Detect which cell encompasses the target text, then output its (X, Y) center coordinate. 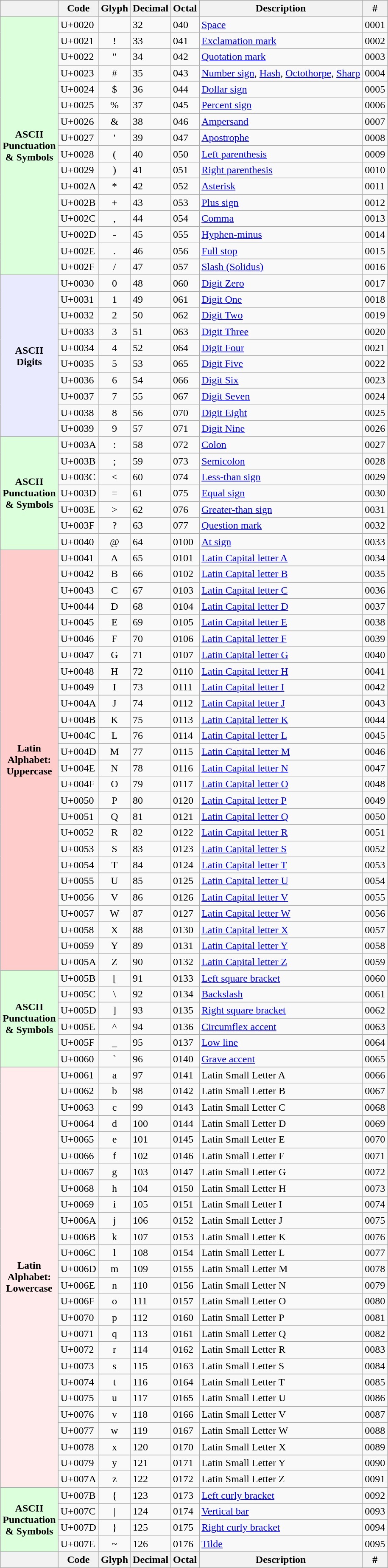
50 (151, 315)
U+0026 (78, 121)
60 (151, 477)
% (114, 105)
119 (151, 1430)
U+006E (78, 1285)
061 (185, 299)
0170 (185, 1447)
Q (114, 816)
0007 (375, 121)
0016 (375, 267)
0133 (185, 978)
U+0045 (78, 622)
Digit Zero (281, 283)
0125 (185, 881)
Latin Capital letter U (281, 881)
Y (114, 946)
0001 (375, 25)
0117 (185, 784)
044 (185, 89)
106 (151, 1220)
G (114, 655)
Latin Small Letter K (281, 1237)
U+006B (78, 1237)
R (114, 833)
U+0033 (78, 332)
0105 (185, 622)
& (114, 121)
053 (185, 203)
Latin Small Letter G (281, 1172)
U+002C (78, 219)
0155 (185, 1269)
59 (151, 461)
120 (151, 1447)
047 (185, 138)
t (114, 1382)
108 (151, 1253)
0150 (185, 1188)
U+006C (78, 1253)
0095 (375, 1544)
U+0029 (78, 170)
Latin Small Letter N (281, 1285)
* (114, 186)
U+0072 (78, 1350)
69 (151, 622)
0006 (375, 105)
U+0059 (78, 946)
043 (185, 73)
0048 (375, 784)
) (114, 170)
Latin Capital letter V (281, 897)
U+0070 (78, 1317)
Hyphen-minus (281, 235)
0082 (375, 1334)
U+0038 (78, 412)
U+0023 (78, 73)
p (114, 1317)
62 (151, 510)
Latin Capital letter C (281, 590)
r (114, 1350)
0173 (185, 1495)
U+0047 (78, 655)
h (114, 1188)
0157 (185, 1301)
Latin Capital letter N (281, 768)
! (114, 41)
055 (185, 235)
111 (151, 1301)
54 (151, 380)
114 (151, 1350)
7 (114, 396)
U+0051 (78, 816)
f (114, 1156)
ASCIIDigits (29, 356)
0075 (375, 1220)
4 (114, 348)
U+0077 (78, 1430)
112 (151, 1317)
LatinAlphabet:Uppercase (29, 760)
U+007C (78, 1512)
0171 (185, 1463)
0057 (375, 929)
0114 (185, 736)
073 (185, 461)
41 (151, 170)
Digit Six (281, 380)
Latin Small Letter D (281, 1123)
0113 (185, 720)
73 (151, 687)
Latin Small Letter O (281, 1301)
91 (151, 978)
0009 (375, 154)
Grave accent (281, 1059)
0106 (185, 639)
At sign (281, 542)
- (114, 235)
70 (151, 639)
Left parenthesis (281, 154)
Percent sign (281, 105)
U+0046 (78, 639)
Latin Small Letter Q (281, 1334)
0026 (375, 428)
Latin Small Letter L (281, 1253)
072 (185, 445)
0020 (375, 332)
U+0057 (78, 913)
Latin Small Letter A (281, 1075)
E (114, 622)
0103 (185, 590)
9 (114, 428)
Latin Small Letter S (281, 1366)
0063 (375, 1027)
a (114, 1075)
0078 (375, 1269)
0054 (375, 881)
Latin Capital letter S (281, 849)
0065 (375, 1059)
75 (151, 720)
U+0032 (78, 315)
{ (114, 1495)
Latin Small Letter V (281, 1414)
Latin Small Letter P (281, 1317)
117 (151, 1398)
< (114, 477)
Tilde (281, 1544)
0062 (375, 1011)
P (114, 800)
77 (151, 752)
Latin Capital letter M (281, 752)
Space (281, 25)
Digit Nine (281, 428)
85 (151, 881)
0051 (375, 833)
052 (185, 186)
U+0068 (78, 1188)
74 (151, 703)
0093 (375, 1512)
U+0020 (78, 25)
0038 (375, 622)
0132 (185, 962)
U+003A (78, 445)
U+007E (78, 1544)
34 (151, 57)
Latin Small Letter M (281, 1269)
U+005A (78, 962)
064 (185, 348)
0156 (185, 1285)
0068 (375, 1107)
0049 (375, 800)
0127 (185, 913)
g (114, 1172)
Question mark (281, 526)
0008 (375, 138)
68 (151, 606)
U+003B (78, 461)
123 (151, 1495)
H (114, 671)
35 (151, 73)
0101 (185, 558)
0042 (375, 687)
51 (151, 332)
U+0067 (78, 1172)
i (114, 1204)
0174 (185, 1512)
, (114, 219)
] (114, 1011)
U+0028 (78, 154)
0164 (185, 1382)
Equal sign (281, 493)
32 (151, 25)
Latin Capital letter F (281, 639)
0076 (375, 1237)
U+0030 (78, 283)
0029 (375, 477)
F (114, 639)
U+003D (78, 493)
o (114, 1301)
Latin Capital letter Z (281, 962)
Digit Eight (281, 412)
Left curly bracket (281, 1495)
0176 (185, 1544)
107 (151, 1237)
Latin Capital letter K (281, 720)
U+0071 (78, 1334)
0116 (185, 768)
U+0061 (78, 1075)
49 (151, 299)
U+0069 (78, 1204)
0081 (375, 1317)
U+0052 (78, 833)
126 (151, 1544)
062 (185, 315)
44 (151, 219)
0069 (375, 1123)
48 (151, 283)
l (114, 1253)
81 (151, 816)
U+0025 (78, 105)
U+0079 (78, 1463)
U+003F (78, 526)
U+0043 (78, 590)
42 (151, 186)
0060 (375, 978)
; (114, 461)
U+0060 (78, 1059)
? (114, 526)
79 (151, 784)
Low line (281, 1043)
45 (151, 235)
Vertical bar (281, 1512)
0152 (185, 1220)
71 (151, 655)
U+0075 (78, 1398)
90 (151, 962)
Latin Small Letter R (281, 1350)
066 (185, 380)
65 (151, 558)
Backslash (281, 994)
0027 (375, 445)
077 (185, 526)
0161 (185, 1334)
Latin Small Letter J (281, 1220)
99 (151, 1107)
U+0040 (78, 542)
0011 (375, 186)
0061 (375, 994)
+ (114, 203)
0024 (375, 396)
0163 (185, 1366)
Number sign, Hash, Octothorpe, Sharp (281, 73)
K (114, 720)
d (114, 1123)
U+0042 (78, 574)
0110 (185, 671)
U+004E (78, 768)
U+0049 (78, 687)
041 (185, 41)
0058 (375, 946)
. (114, 251)
0107 (185, 655)
Colon (281, 445)
Latin Small Letter T (281, 1382)
U+0063 (78, 1107)
8 (114, 412)
Greater-than sign (281, 510)
Latin Capital letter A (281, 558)
Latin Small Letter E (281, 1140)
0 (114, 283)
075 (185, 493)
U+0054 (78, 865)
U+0024 (78, 89)
C (114, 590)
Digit Two (281, 315)
55 (151, 396)
U+002A (78, 186)
076 (185, 510)
046 (185, 121)
Apostrophe (281, 138)
Ampersand (281, 121)
U+0062 (78, 1091)
057 (185, 267)
0136 (185, 1027)
Semicolon (281, 461)
0036 (375, 590)
U+0073 (78, 1366)
054 (185, 219)
040 (185, 25)
Latin Small Letter B (281, 1091)
0142 (185, 1091)
U+0055 (78, 881)
2 (114, 315)
U+004B (78, 720)
045 (185, 105)
0102 (185, 574)
U+0027 (78, 138)
U+006D (78, 1269)
' (114, 138)
0031 (375, 510)
071 (185, 428)
U+0066 (78, 1156)
L (114, 736)
95 (151, 1043)
0088 (375, 1430)
104 (151, 1188)
47 (151, 267)
b (114, 1091)
Less-than sign (281, 477)
= (114, 493)
u (114, 1398)
98 (151, 1091)
U+0050 (78, 800)
x (114, 1447)
Slash (Solidus) (281, 267)
042 (185, 57)
D (114, 606)
0153 (185, 1237)
Latin Capital letter D (281, 606)
U+0074 (78, 1382)
056 (185, 251)
0017 (375, 283)
0151 (185, 1204)
U+004A (78, 703)
Right parenthesis (281, 170)
m (114, 1269)
40 (151, 154)
0067 (375, 1091)
065 (185, 364)
0162 (185, 1350)
\ (114, 994)
050 (185, 154)
0034 (375, 558)
067 (185, 396)
0137 (185, 1043)
88 (151, 929)
86 (151, 897)
Latin Capital letter X (281, 929)
A (114, 558)
121 (151, 1463)
U+007D (78, 1528)
0052 (375, 849)
U+002D (78, 235)
0077 (375, 1253)
94 (151, 1027)
0144 (185, 1123)
U+004C (78, 736)
89 (151, 946)
0044 (375, 720)
0041 (375, 671)
0111 (185, 687)
0066 (375, 1075)
Latin Capital letter I (281, 687)
0047 (375, 768)
Latin Capital letter Q (281, 816)
0115 (185, 752)
82 (151, 833)
Full stop (281, 251)
Latin Small Letter W (281, 1430)
0165 (185, 1398)
v (114, 1414)
0023 (375, 380)
105 (151, 1204)
0053 (375, 865)
J (114, 703)
U+0064 (78, 1123)
LatinAlphabet:Lowercase (29, 1277)
Comma (281, 219)
O (114, 784)
w (114, 1430)
0032 (375, 526)
92 (151, 994)
0085 (375, 1382)
} (114, 1528)
5 (114, 364)
0172 (185, 1479)
0160 (185, 1317)
Left square bracket (281, 978)
38 (151, 121)
0045 (375, 736)
I (114, 687)
Digit Seven (281, 396)
| (114, 1512)
102 (151, 1156)
U+0031 (78, 299)
Latin Small Letter X (281, 1447)
c (114, 1107)
Latin Capital letter P (281, 800)
0021 (375, 348)
U+0065 (78, 1140)
Latin Small Letter U (281, 1398)
0145 (185, 1140)
U+002F (78, 267)
U+006A (78, 1220)
93 (151, 1011)
Right square bracket (281, 1011)
Latin Capital letter E (281, 622)
0002 (375, 41)
0015 (375, 251)
0039 (375, 639)
~ (114, 1544)
M (114, 752)
U+0039 (78, 428)
0079 (375, 1285)
070 (185, 412)
Latin Small Letter H (281, 1188)
Latin Capital letter B (281, 574)
0147 (185, 1172)
0040 (375, 655)
46 (151, 251)
0087 (375, 1414)
97 (151, 1075)
U+0034 (78, 348)
W (114, 913)
U+0078 (78, 1447)
051 (185, 170)
122 (151, 1479)
Latin Capital letter W (281, 913)
76 (151, 736)
U+002E (78, 251)
100 (151, 1123)
0035 (375, 574)
N (114, 768)
063 (185, 332)
64 (151, 542)
y (114, 1463)
0074 (375, 1204)
Plus sign (281, 203)
Latin Capital letter O (281, 784)
0080 (375, 1301)
B (114, 574)
U+007B (78, 1495)
115 (151, 1366)
Asterisk (281, 186)
U+0044 (78, 606)
Right curly bracket (281, 1528)
0175 (185, 1528)
43 (151, 203)
0167 (185, 1430)
Latin Small Letter F (281, 1156)
0120 (185, 800)
$ (114, 89)
U+0076 (78, 1414)
Latin Capital letter L (281, 736)
^ (114, 1027)
0037 (375, 606)
Latin Capital letter G (281, 655)
63 (151, 526)
U+0035 (78, 364)
72 (151, 671)
0046 (375, 752)
0010 (375, 170)
84 (151, 865)
Quotation mark (281, 57)
Digit Three (281, 332)
0064 (375, 1043)
96 (151, 1059)
Latin Capital letter Y (281, 946)
0070 (375, 1140)
Latin Small Letter C (281, 1107)
/ (114, 267)
Exclamation mark (281, 41)
0033 (375, 542)
3 (114, 332)
` (114, 1059)
U+004F (78, 784)
U+0037 (78, 396)
0018 (375, 299)
78 (151, 768)
0140 (185, 1059)
n (114, 1285)
0146 (185, 1156)
Circumflex accent (281, 1027)
0073 (375, 1188)
s (114, 1366)
Latin Capital letter H (281, 671)
Latin Capital letter R (281, 833)
53 (151, 364)
U+004D (78, 752)
103 (151, 1172)
0084 (375, 1366)
Latin Capital letter T (281, 865)
0014 (375, 235)
U+0053 (78, 849)
U+0036 (78, 380)
0056 (375, 913)
0043 (375, 703)
: (114, 445)
83 (151, 849)
Latin Small Letter Y (281, 1463)
118 (151, 1414)
0092 (375, 1495)
0028 (375, 461)
0005 (375, 89)
j (114, 1220)
0100 (185, 542)
0104 (185, 606)
0022 (375, 364)
q (114, 1334)
87 (151, 913)
U+0041 (78, 558)
Latin Capital letter J (281, 703)
33 (151, 41)
_ (114, 1043)
U+0056 (78, 897)
Digit Four (281, 348)
U (114, 881)
Dollar sign (281, 89)
39 (151, 138)
Digit Five (281, 364)
U+003E (78, 510)
101 (151, 1140)
0122 (185, 833)
0086 (375, 1398)
0090 (375, 1463)
z (114, 1479)
110 (151, 1285)
U+005B (78, 978)
61 (151, 493)
X (114, 929)
U+003C (78, 477)
116 (151, 1382)
074 (185, 477)
0072 (375, 1172)
113 (151, 1334)
U+002B (78, 203)
0166 (185, 1414)
0003 (375, 57)
S (114, 849)
U+005E (78, 1027)
0089 (375, 1447)
k (114, 1237)
125 (151, 1528)
67 (151, 590)
0059 (375, 962)
0124 (185, 865)
1 (114, 299)
0143 (185, 1107)
U+0048 (78, 671)
U+005D (78, 1011)
Latin Small Letter I (281, 1204)
U+005F (78, 1043)
52 (151, 348)
060 (185, 283)
0030 (375, 493)
0134 (185, 994)
66 (151, 574)
U+0021 (78, 41)
Z (114, 962)
124 (151, 1512)
0135 (185, 1011)
6 (114, 380)
( (114, 154)
U+0022 (78, 57)
0013 (375, 219)
U+007A (78, 1479)
80 (151, 800)
0012 (375, 203)
e (114, 1140)
@ (114, 542)
U+006F (78, 1301)
0050 (375, 816)
V (114, 897)
57 (151, 428)
0141 (185, 1075)
0083 (375, 1350)
> (114, 510)
T (114, 865)
56 (151, 412)
U+005C (78, 994)
0123 (185, 849)
0094 (375, 1528)
37 (151, 105)
U+0058 (78, 929)
[ (114, 978)
36 (151, 89)
0071 (375, 1156)
" (114, 57)
Latin Small Letter Z (281, 1479)
0121 (185, 816)
Digit One (281, 299)
0126 (185, 897)
109 (151, 1269)
0004 (375, 73)
0091 (375, 1479)
0055 (375, 897)
0131 (185, 946)
0112 (185, 703)
0019 (375, 315)
0025 (375, 412)
0130 (185, 929)
58 (151, 445)
0154 (185, 1253)
